Capture the cell that displays the provided text and extract its [X, Y] central coordinate. 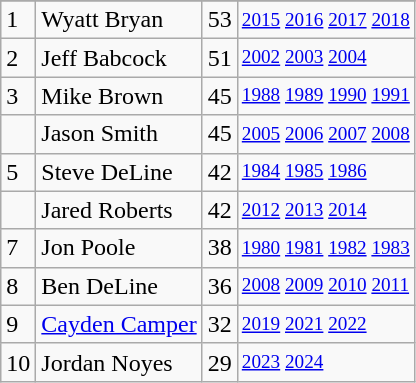
Ben DeLine [119, 286]
9 [18, 324]
Wyatt Bryan [119, 20]
7 [18, 248]
38 [220, 248]
2023 2024 [326, 362]
2012 2013 2014 [326, 210]
29 [220, 362]
Steve DeLine [119, 172]
1988 1989 1990 1991 [326, 96]
Jordan Noyes [119, 362]
Jeff Babcock [119, 58]
Mike Brown [119, 96]
Cayden Camper [119, 324]
Jason Smith [119, 134]
2 [18, 58]
36 [220, 286]
1 [18, 20]
51 [220, 58]
5 [18, 172]
2002 2003 2004 [326, 58]
2019 2021 2022 [326, 324]
10 [18, 362]
1980 1981 1982 1983 [326, 248]
32 [220, 324]
2005 2006 2007 2008 [326, 134]
53 [220, 20]
2008 2009 2010 2011 [326, 286]
8 [18, 286]
Jon Poole [119, 248]
3 [18, 96]
1984 1985 1986 [326, 172]
Jared Roberts [119, 210]
2015 2016 2017 2018 [326, 20]
